Pinpoint the cell where the given text exists, returning its [X, Y] midpoint coordinate. 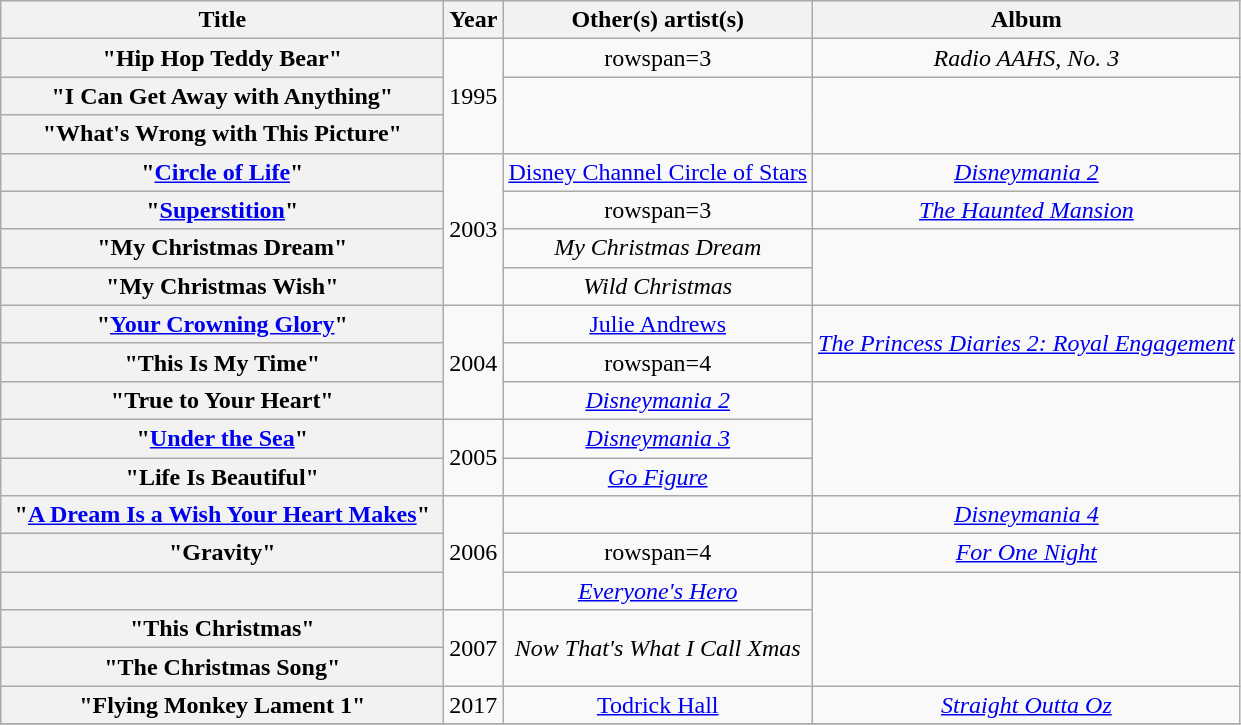
Julie Andrews [658, 324]
2005 [474, 457]
Album [1027, 20]
"I Can Get Away with Anything" [222, 96]
"Your Crowning Glory" [222, 324]
"This Christmas" [222, 629]
"What's Wrong with This Picture" [222, 134]
"True to Your Heart" [222, 400]
"My Christmas Wish" [222, 286]
Straight Outta Oz [1027, 705]
2017 [474, 705]
"Hip Hop Teddy Bear" [222, 58]
Year [474, 20]
Wild Christmas [658, 286]
1995 [474, 96]
2007 [474, 648]
2003 [474, 229]
"Circle of Life" [222, 172]
Disneymania 3 [658, 438]
"This Is My Time" [222, 362]
Disney Channel Circle of Stars [658, 172]
Radio AAHS, No. 3 [1027, 58]
"My Christmas Dream" [222, 248]
Disneymania 4 [1027, 515]
Title [222, 20]
The Haunted Mansion [1027, 210]
Now That's What I Call Xmas [658, 648]
"The Christmas Song" [222, 667]
2006 [474, 553]
"Life Is Beautiful" [222, 477]
Other(s) artist(s) [658, 20]
"A Dream Is a Wish Your Heart Makes" [222, 515]
Go Figure [658, 477]
Everyone's Hero [658, 591]
The Princess Diaries 2: Royal Engagement [1027, 343]
My Christmas Dream [658, 248]
Todrick Hall [658, 705]
2004 [474, 362]
"Superstition" [222, 210]
For One Night [1027, 553]
"Flying Monkey Lament 1" [222, 705]
"Under the Sea" [222, 438]
"Gravity" [222, 553]
